Search for the cell housing the specified text and yield its (x, y) center coordinate. 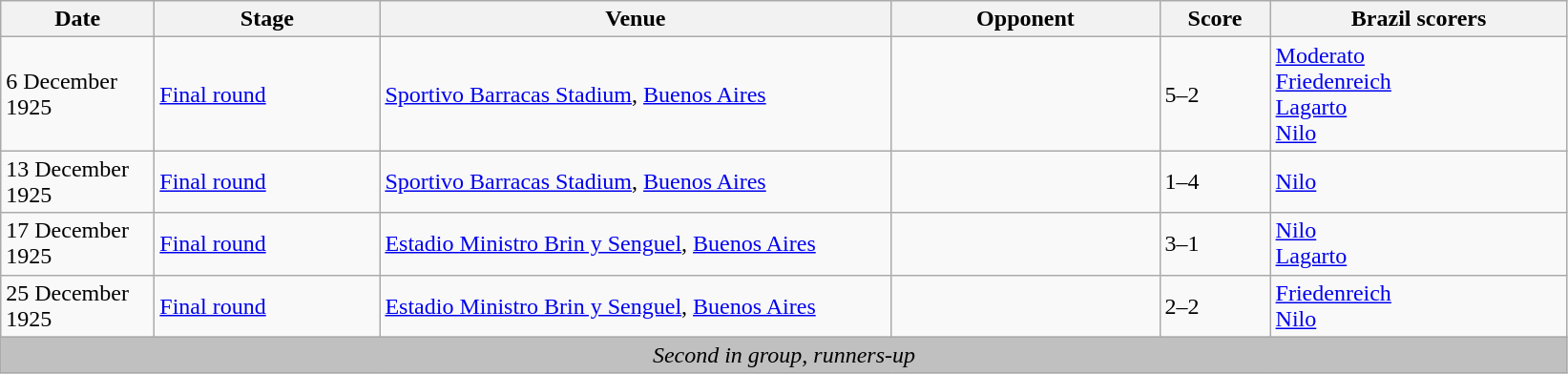
Stage (267, 19)
Date (78, 19)
Nilo Lagarto (1418, 244)
Nilo (1418, 181)
Opponent (1025, 19)
6 December 1925 (78, 93)
Second in group, runners-up (784, 355)
Score (1215, 19)
Brazil scorers (1418, 19)
Moderato Friedenreich Lagarto Nilo (1418, 93)
13 December 1925 (78, 181)
Venue (636, 19)
2–2 (1215, 305)
3–1 (1215, 244)
25 December 1925 (78, 305)
1–4 (1215, 181)
Friedenreich Nilo (1418, 305)
5–2 (1215, 93)
17 December 1925 (78, 244)
